Return (x, y) of the center of cell containing provided text 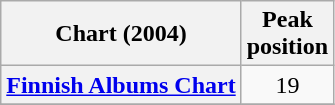
Chart (2004) (121, 34)
Peakposition (287, 34)
19 (287, 85)
Finnish Albums Chart (121, 85)
